Detect which cell encompasses the target text, then output its [x, y] center coordinate. 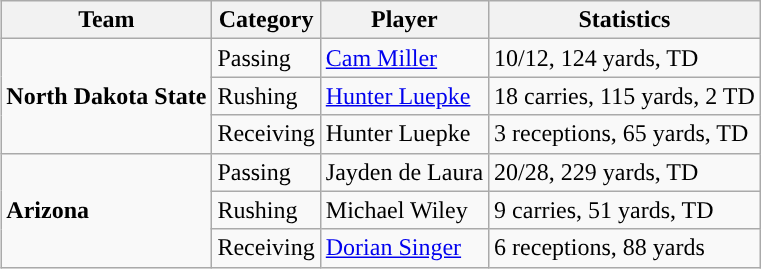
Statistics [625, 20]
6 receptions, 88 yards [625, 248]
Cam Miller [404, 58]
9 carries, 51 yards, TD [625, 210]
Dorian Singer [404, 248]
3 receptions, 65 yards, TD [625, 134]
North Dakota State [106, 96]
20/28, 229 yards, TD [625, 172]
Category [266, 20]
Arizona [106, 210]
Jayden de Laura [404, 172]
Team [106, 20]
Player [404, 20]
18 carries, 115 yards, 2 TD [625, 96]
10/12, 124 yards, TD [625, 58]
Michael Wiley [404, 210]
